Return (X, Y) of the center of cell containing provided text 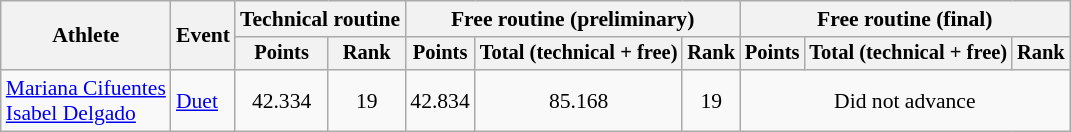
Athlete (86, 36)
Free routine (final) (905, 19)
Mariana CifuentesIsabel Delgado (86, 100)
Duet (203, 100)
Free routine (preliminary) (572, 19)
Technical routine (320, 19)
42.334 (282, 100)
Did not advance (905, 100)
Event (203, 36)
42.834 (440, 100)
85.168 (579, 100)
